Provide the [X, Y] coordinate of the cell's center where the given text is located.  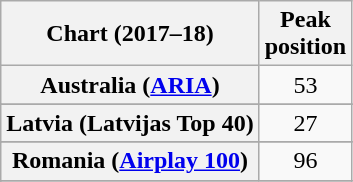
Peakposition [305, 34]
Australia (ARIA) [130, 85]
96 [305, 161]
Romania (Airplay 100) [130, 161]
27 [305, 123]
Latvia (Latvijas Top 40) [130, 123]
53 [305, 85]
Chart (2017–18) [130, 34]
